For the text-containing cell, return its midpoint in [X, Y] coordinate format. 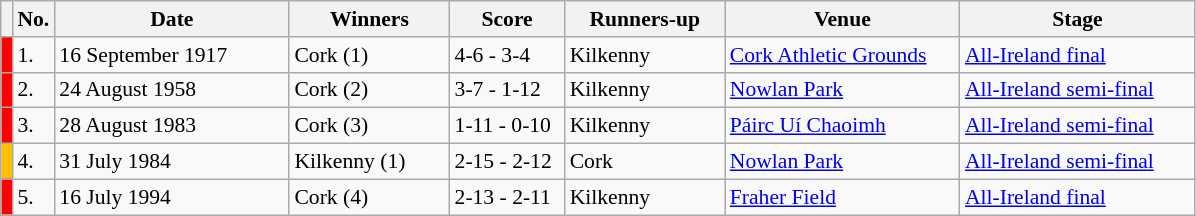
4. [33, 162]
Cork Athletic Grounds [842, 55]
31 July 1984 [172, 162]
16 July 1994 [172, 197]
16 September 1917 [172, 55]
2-13 - 2-11 [508, 197]
Stage [1078, 19]
Cork (1) [369, 55]
Date [172, 19]
5. [33, 197]
Cork [645, 162]
3. [33, 126]
No. [33, 19]
1. [33, 55]
Cork (2) [369, 90]
Winners [369, 19]
1-11 - 0-10 [508, 126]
Runners-up [645, 19]
28 August 1983 [172, 126]
Cork (3) [369, 126]
4-6 - 3-4 [508, 55]
Venue [842, 19]
24 August 1958 [172, 90]
2-15 - 2-12 [508, 162]
Score [508, 19]
2. [33, 90]
Fraher Field [842, 197]
Cork (4) [369, 197]
Kilkenny (1) [369, 162]
3-7 - 1-12 [508, 90]
Páirc Uí Chaoimh [842, 126]
